Locate the cell with the specified text and output its (X, Y) center coordinate. 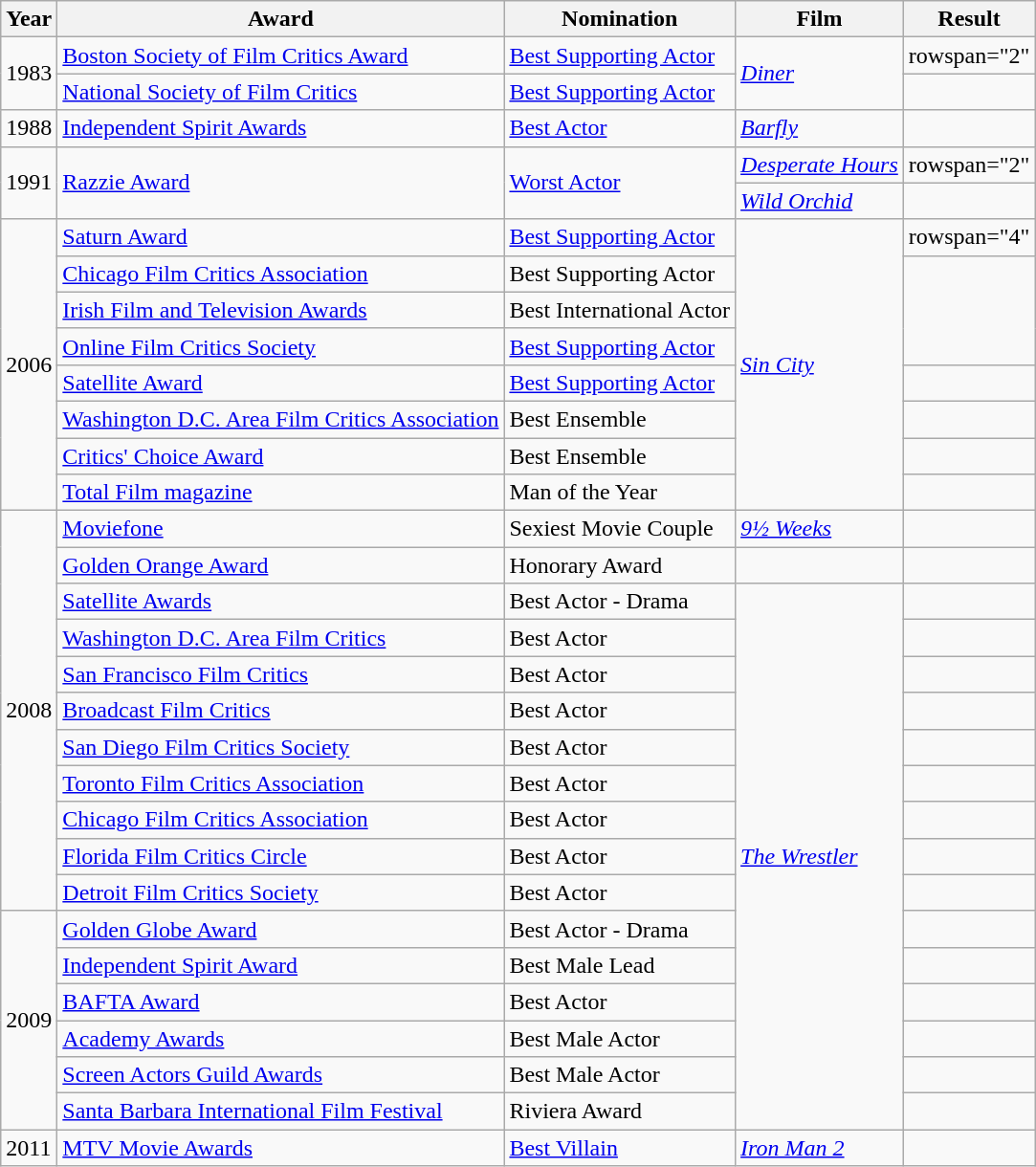
Academy Awards (281, 1038)
2008 (29, 712)
Result (969, 19)
2006 (29, 364)
2009 (29, 1020)
MTV Movie Awards (281, 1148)
Best Villain (620, 1148)
Best Male Lead (620, 965)
2011 (29, 1148)
Golden Orange Award (281, 565)
Screen Actors Guild Awards (281, 1075)
Worst Actor (620, 183)
Razzie Award (281, 183)
Florida Film Critics Circle (281, 856)
1988 (29, 128)
Diner (820, 74)
The Wrestler (820, 857)
San Diego Film Critics Society (281, 747)
Washington D.C. Area Film Critics Association (281, 419)
Barfly (820, 128)
Man of the Year (620, 493)
Toronto Film Critics Association (281, 783)
San Francisco Film Critics (281, 674)
National Society of Film Critics (281, 92)
rowspan="4" (969, 237)
Independent Spirit Award (281, 965)
Boston Society of Film Critics Award (281, 55)
Online Film Critics Society (281, 346)
Sexiest Movie Couple (620, 529)
Golden Globe Award (281, 929)
Riviera Award (620, 1112)
BAFTA Award (281, 1002)
Saturn Award (281, 237)
Irish Film and Television Awards (281, 310)
Broadcast Film Critics (281, 711)
1991 (29, 183)
Iron Man 2 (820, 1148)
Honorary Award (620, 565)
Wild Orchid (820, 201)
Year (29, 19)
Detroit Film Critics Society (281, 892)
Nomination (620, 19)
Best International Actor (620, 310)
Independent Spirit Awards (281, 128)
9½ Weeks (820, 529)
Moviefone (281, 529)
Washington D.C. Area Film Critics (281, 638)
Film (820, 19)
Critics' Choice Award (281, 456)
Desperate Hours (820, 165)
Sin City (820, 364)
Satellite Award (281, 383)
1983 (29, 74)
Award (281, 19)
Satellite Awards (281, 602)
Total Film magazine (281, 493)
Santa Barbara International Film Festival (281, 1112)
